Return [X, Y] of the center of cell containing provided text 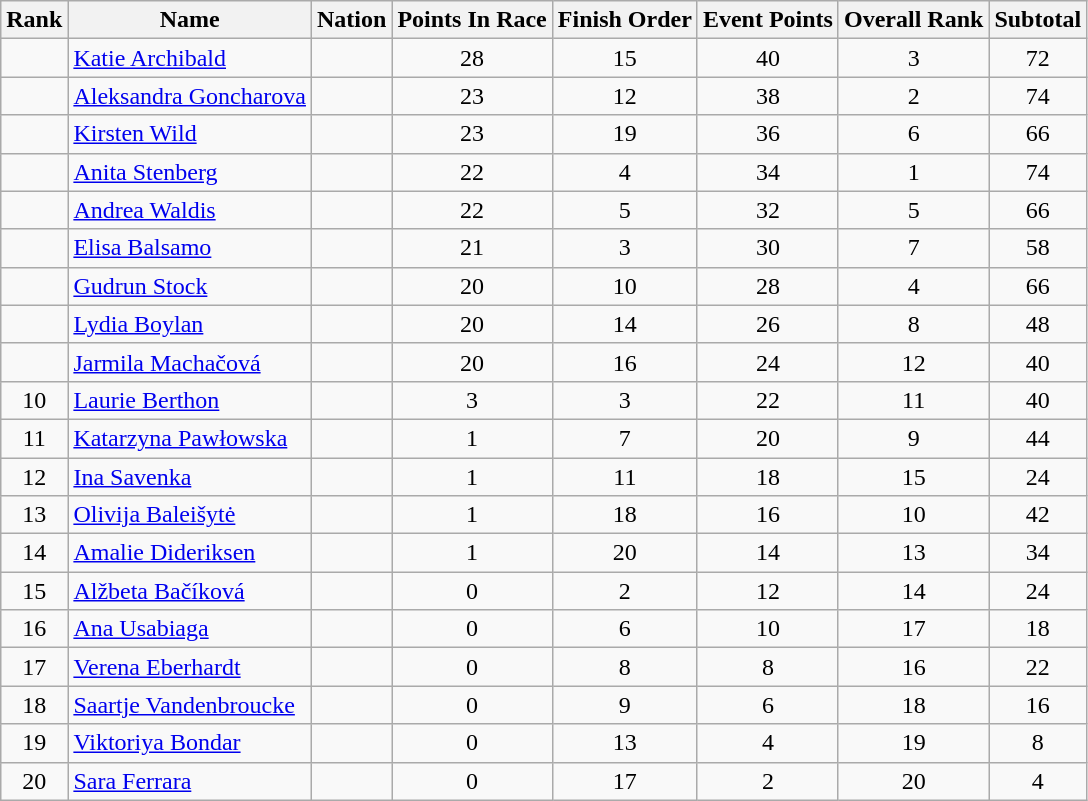
Kirsten Wild [190, 134]
Alžbeta Bačíková [190, 591]
Overall Rank [913, 20]
Elisa Balsamo [190, 248]
Anita Stenberg [190, 172]
30 [768, 248]
38 [768, 96]
58 [1038, 248]
Rank [34, 20]
Points In Race [472, 20]
36 [768, 134]
Lydia Boylan [190, 324]
Subtotal [1038, 20]
32 [768, 210]
26 [768, 324]
Ina Savenka [190, 477]
Nation [351, 20]
Saartje Vandenbroucke [190, 705]
Aleksandra Goncharova [190, 96]
Katie Archibald [190, 58]
Olivija Baleišytė [190, 515]
Katarzyna Pawłowska [190, 438]
Laurie Berthon [190, 400]
Event Points [768, 20]
72 [1038, 58]
48 [1038, 324]
Amalie Dideriksen [190, 553]
Andrea Waldis [190, 210]
Sara Ferrara [190, 781]
Verena Eberhardt [190, 667]
Finish Order [624, 20]
44 [1038, 438]
Ana Usabiaga [190, 629]
Gudrun Stock [190, 286]
Name [190, 20]
Jarmila Machačová [190, 362]
42 [1038, 515]
21 [472, 248]
Viktoriya Bondar [190, 743]
